Output the (X, Y) coordinate of the center of the cell containing the given text.  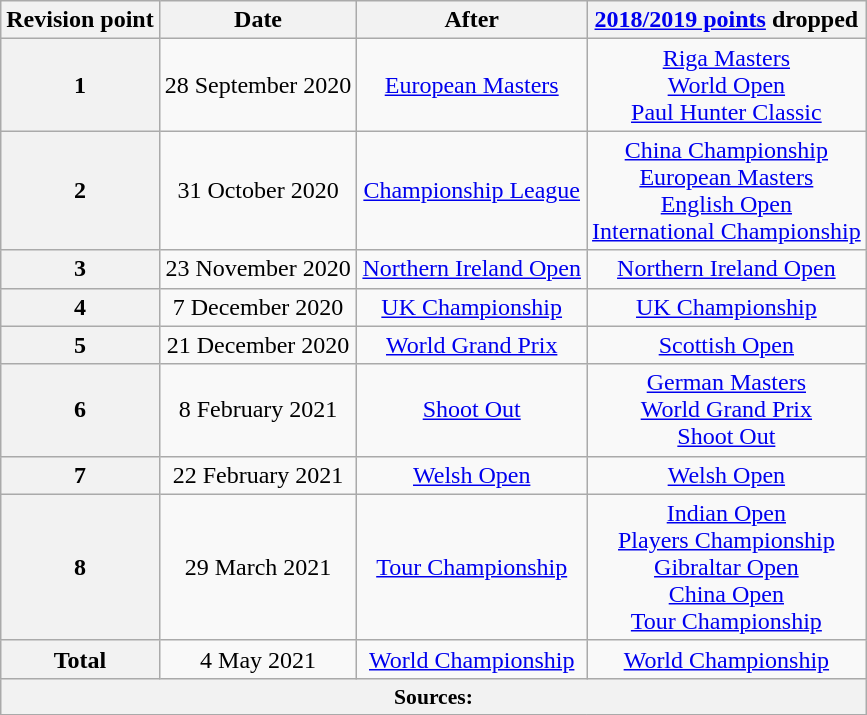
22 February 2021 (258, 475)
31 October 2020 (258, 190)
21 December 2020 (258, 345)
6 (80, 410)
29 March 2021 (258, 567)
5 (80, 345)
Indian OpenPlayers ChampionshipGibraltar OpenChina OpenTour Championship (727, 567)
7 December 2020 (258, 307)
4 May 2021 (258, 659)
Tour Championship (472, 567)
Total (80, 659)
Scottish Open (727, 345)
China ChampionshipEuropean MastersEnglish OpenInternational Championship (727, 190)
Date (258, 20)
7 (80, 475)
European Masters (472, 85)
2018/2019 points dropped (727, 20)
8 February 2021 (258, 410)
8 (80, 567)
Sources: (434, 696)
4 (80, 307)
28 September 2020 (258, 85)
Revision point (80, 20)
Championship League (472, 190)
1 (80, 85)
Shoot Out (472, 410)
World Grand Prix (472, 345)
23 November 2020 (258, 269)
German MastersWorld Grand PrixShoot Out (727, 410)
2 (80, 190)
Riga MastersWorld OpenPaul Hunter Classic (727, 85)
3 (80, 269)
After (472, 20)
